Return [x, y] of the center of cell containing provided text 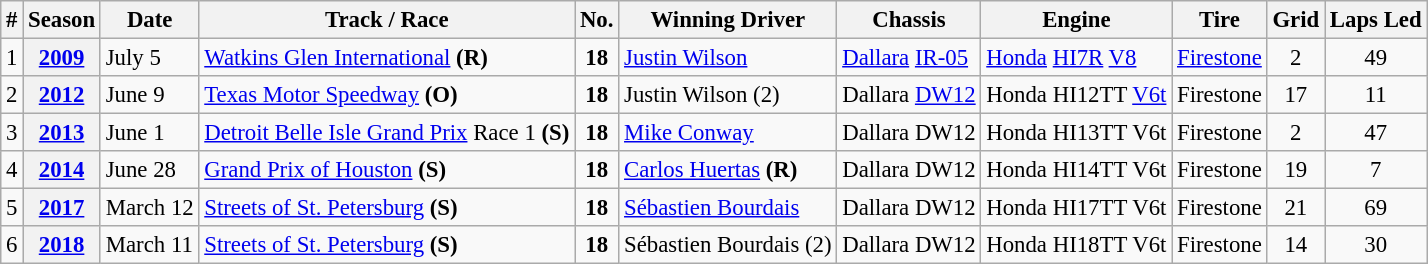
June 28 [150, 170]
Honda HI14TT V6t [1076, 170]
June 9 [150, 95]
11 [1376, 95]
Season [62, 20]
2018 [62, 245]
Chassis [909, 20]
Texas Motor Speedway (O) [387, 95]
Justin Wilson [728, 58]
7 [1376, 170]
March 12 [150, 208]
Date [150, 20]
Dallara IR-05 [909, 58]
14 [1296, 245]
Carlos Huertas (R) [728, 170]
June 1 [150, 133]
17 [1296, 95]
March 11 [150, 245]
Laps Led [1376, 20]
Honda HI18TT V6t [1076, 245]
2013 [62, 133]
4 [12, 170]
47 [1376, 133]
Grid [1296, 20]
69 [1376, 208]
Honda HI12TT V6t [1076, 95]
Engine [1076, 20]
2017 [62, 208]
1 [12, 58]
# [12, 20]
21 [1296, 208]
Watkins Glen International (R) [387, 58]
Mike Conway [728, 133]
Track / Race [387, 20]
5 [12, 208]
2009 [62, 58]
30 [1376, 245]
Sébastien Bourdais [728, 208]
2014 [62, 170]
July 5 [150, 58]
6 [12, 245]
Grand Prix of Houston (S) [387, 170]
3 [12, 133]
Honda HI13TT V6t [1076, 133]
Sébastien Bourdais (2) [728, 245]
Honda HI7R V8 [1076, 58]
Justin Wilson (2) [728, 95]
Honda HI17TT V6t [1076, 208]
2012 [62, 95]
Winning Driver [728, 20]
19 [1296, 170]
Tire [1220, 20]
Detroit Belle Isle Grand Prix Race 1 (S) [387, 133]
49 [1376, 58]
No. [597, 20]
